Find where the given text appears and provide that cell's center as [X, Y] coordinate. 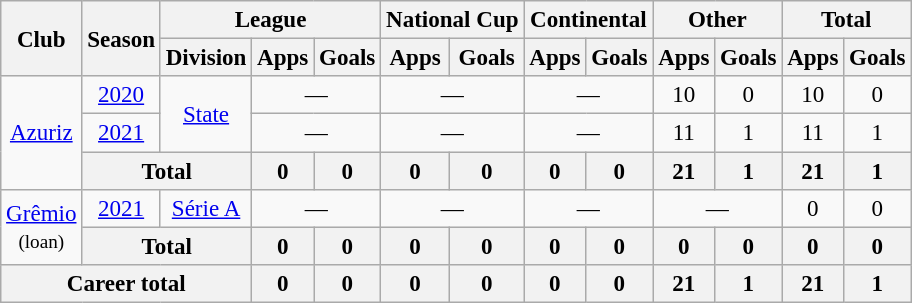
State [206, 114]
Azuriz [42, 132]
Grêmio(loan) [42, 228]
National Cup [452, 20]
Division [206, 58]
League [270, 20]
Season [122, 38]
Série A [206, 209]
Continental [588, 20]
Other [718, 20]
Club [42, 38]
Career total [126, 284]
2020 [122, 95]
